Return the [X, Y] coordinate for the center point of the cell that contains the specified text.  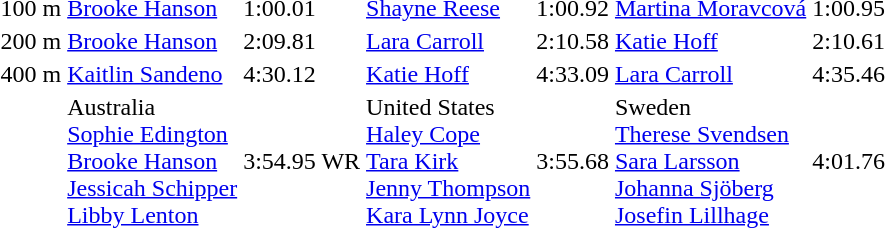
Brooke Hanson [152, 41]
4:33.09 [573, 74]
2:09.81 [302, 41]
4:30.12 [302, 74]
Kaitlin Sandeno [152, 74]
2:10.58 [573, 41]
